Identify which cell holds the provided text, then report its (x, y) central coordinate. 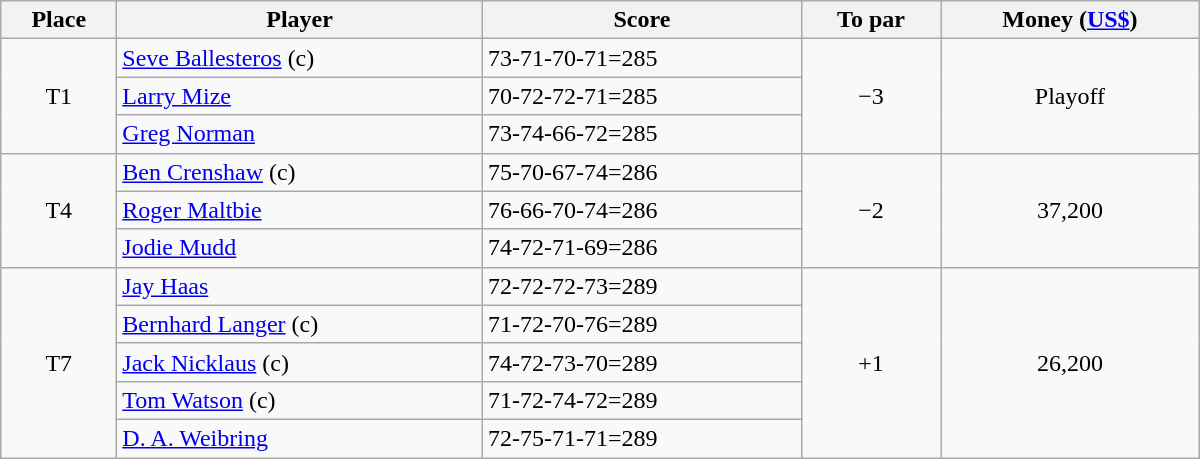
Score (642, 20)
Seve Ballesteros (c) (300, 58)
Greg Norman (300, 134)
73-71-70-71=285 (642, 58)
Player (300, 20)
37,200 (1070, 210)
Bernhard Langer (c) (300, 324)
74-72-73-70=289 (642, 362)
Larry Mize (300, 96)
T4 (59, 210)
Jack Nicklaus (c) (300, 362)
T7 (59, 362)
−3 (870, 96)
Tom Watson (c) (300, 400)
Place (59, 20)
−2 (870, 210)
72-75-71-71=289 (642, 438)
26,200 (1070, 362)
To par (870, 20)
72-72-72-73=289 (642, 286)
76-66-70-74=286 (642, 210)
Jay Haas (300, 286)
Jodie Mudd (300, 248)
T1 (59, 96)
71-72-70-76=289 (642, 324)
73-74-66-72=285 (642, 134)
70-72-72-71=285 (642, 96)
75-70-67-74=286 (642, 172)
Roger Maltbie (300, 210)
74-72-71-69=286 (642, 248)
D. A. Weibring (300, 438)
Money (US$) (1070, 20)
71-72-74-72=289 (642, 400)
+1 (870, 362)
Ben Crenshaw (c) (300, 172)
Playoff (1070, 96)
